Determine the [X, Y] coordinate at the center of the cell enclosing the given text.  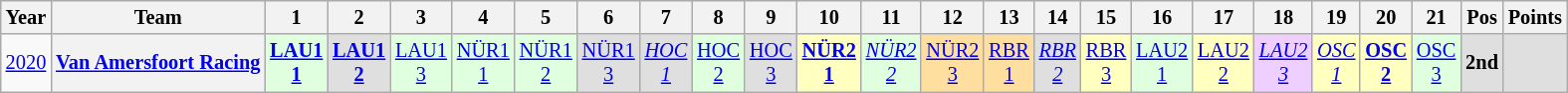
HOC3 [771, 63]
HOC1 [667, 63]
LAU12 [358, 63]
11 [892, 17]
OSC3 [1436, 63]
17 [1224, 17]
LAU23 [1283, 63]
15 [1106, 17]
10 [829, 17]
OSC1 [1336, 63]
7 [667, 17]
13 [1008, 17]
NÜR11 [484, 63]
18 [1283, 17]
OSC2 [1386, 63]
12 [952, 17]
Year [26, 17]
3 [421, 17]
Points [1535, 17]
2nd [1481, 63]
2 [358, 17]
NÜR21 [829, 63]
NÜR12 [546, 63]
RBR1 [1008, 63]
5 [546, 17]
LAU11 [297, 63]
NÜR22 [892, 63]
19 [1336, 17]
Van Amersfoort Racing [157, 63]
16 [1162, 17]
NÜR13 [609, 63]
9 [771, 17]
14 [1057, 17]
LAU21 [1162, 63]
20 [1386, 17]
2020 [26, 63]
1 [297, 17]
HOC2 [719, 63]
Team [157, 17]
Pos [1481, 17]
RBR3 [1106, 63]
6 [609, 17]
4 [484, 17]
LAU13 [421, 63]
NÜR23 [952, 63]
LAU22 [1224, 63]
8 [719, 17]
RBR2 [1057, 63]
21 [1436, 17]
